For the text-containing cell, return its midpoint in [x, y] coordinate format. 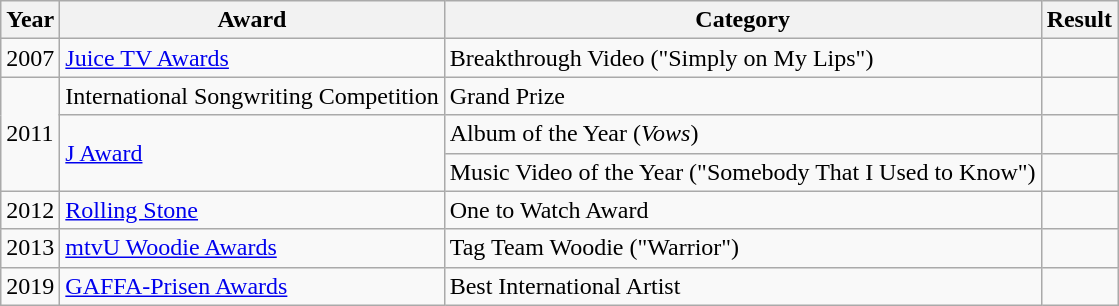
J Award [252, 153]
2012 [30, 210]
Grand Prize [742, 96]
Music Video of the Year ("Somebody That I Used to Know") [742, 172]
Breakthrough Video ("Simply on My Lips") [742, 58]
mtvU Woodie Awards [252, 248]
Year [30, 20]
Result [1079, 20]
2007 [30, 58]
Album of the Year (Vows) [742, 134]
2019 [30, 286]
Juice TV Awards [252, 58]
Tag Team Woodie ("Warrior") [742, 248]
Rolling Stone [252, 210]
One to Watch Award [742, 210]
Best International Artist [742, 286]
International Songwriting Competition [252, 96]
Category [742, 20]
Award [252, 20]
GAFFA-Prisen Awards [252, 286]
2013 [30, 248]
2011 [30, 134]
